Scan for the cell matching the given text and deliver its [x, y] coordinate at center. 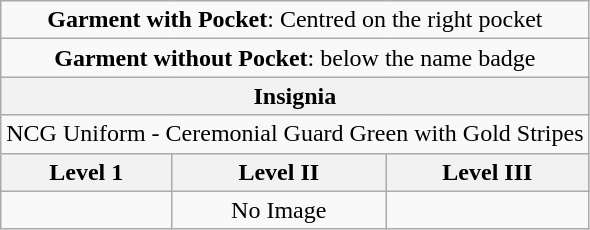
NCG Uniform - Ceremonial Guard Green with Gold Stripes [295, 134]
Level 1 [86, 172]
No Image [279, 210]
Garment without Pocket: below the name badge [295, 58]
Insignia [295, 96]
Level II [279, 172]
Level III [488, 172]
Garment with Pocket: Centred on the right pocket [295, 20]
